Determine the (X, Y) coordinate at the center of the cell enclosing the given text.  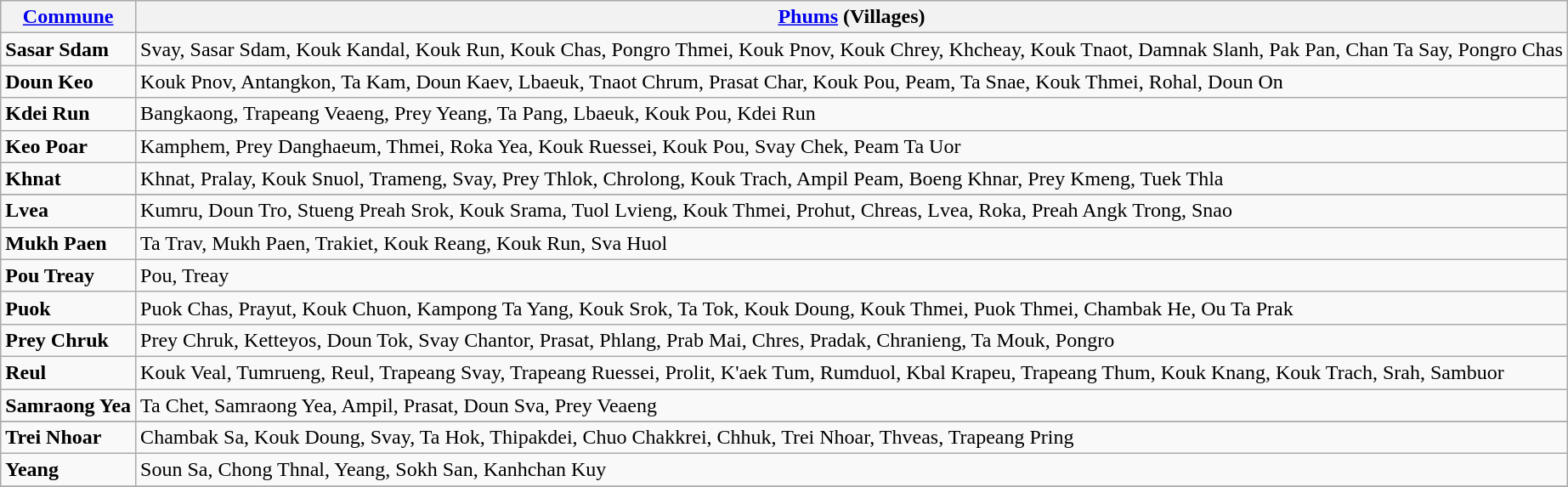
Pou, Treay (852, 275)
Kamphem, Prey Danghaeum, Thmei, Roka Yea, Kouk Ruessei, Kouk Pou, Svay Chek, Peam Ta Uor (852, 146)
Pou Treay (68, 275)
Puok (68, 308)
Kdei Run (68, 114)
Bangkaong, Trapeang Veaeng, Prey Yeang, Ta Pang, Lbaeuk, Kouk Pou, Kdei Run (852, 114)
Trei Nhoar (68, 438)
Soun Sa, Chong Thnal, Yeang, Sokh San, Kanhchan Kuy (852, 470)
Ta Trav, Mukh Paen, Trakiet, Kouk Reang, Kouk Run, Sva Huol (852, 243)
Kumru, Doun Tro, Stueng Preah Srok, Kouk Srama, Tuol Lvieng, Kouk Thmei, Prohut, Chreas, Lvea, Roka, Preah Angk Trong, Snao (852, 211)
Prey Chruk, Ketteyos, Doun Tok, Svay Chantor, Prasat, Phlang, Prab Mai, Chres, Pradak, Chranieng, Ta Mouk, Pongro (852, 340)
Chambak Sa, Kouk Doung, Svay, Ta Hok, Thipakdei, Chuo Chakkrei, Chhuk, Trei Nhoar, Thveas, Trapeang Pring (852, 438)
Prey Chruk (68, 340)
Yeang (68, 470)
Khnat (68, 178)
Sasar Sdam (68, 49)
Keo Poar (68, 146)
Khnat, Pralay, Kouk Snuol, Trameng, Svay, Prey Thlok, Chrolong, Kouk Trach, Ampil Peam, Boeng Khnar, Prey Kmeng, Tuek Thla (852, 178)
Samraong Yea (68, 405)
Lvea (68, 211)
Phums (Villages) (852, 17)
Doun Keo (68, 82)
Puok Chas, Prayut, Kouk Chuon, Kampong Ta Yang, Kouk Srok, Ta Tok, Kouk Doung, Kouk Thmei, Puok Thmei, Chambak He, Ou Ta Prak (852, 308)
Commune (68, 17)
Mukh Paen (68, 243)
Kouk Pnov, Antangkon, Ta Kam, Doun Kaev, Lbaeuk, Tnaot Chrum, Prasat Char, Kouk Pou, Peam, Ta Snae, Kouk Thmei, Rohal, Doun On (852, 82)
Ta Chet, Samraong Yea, Ampil, Prasat, Doun Sva, Prey Veaeng (852, 405)
Reul (68, 372)
